Detect which cell encompasses the target text, then output its [X, Y] center coordinate. 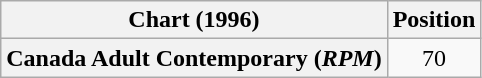
Position [434, 20]
Chart (1996) [194, 20]
Canada Adult Contemporary (RPM) [194, 58]
70 [434, 58]
